Find where the given text appears and provide that cell's center as [X, Y] coordinate. 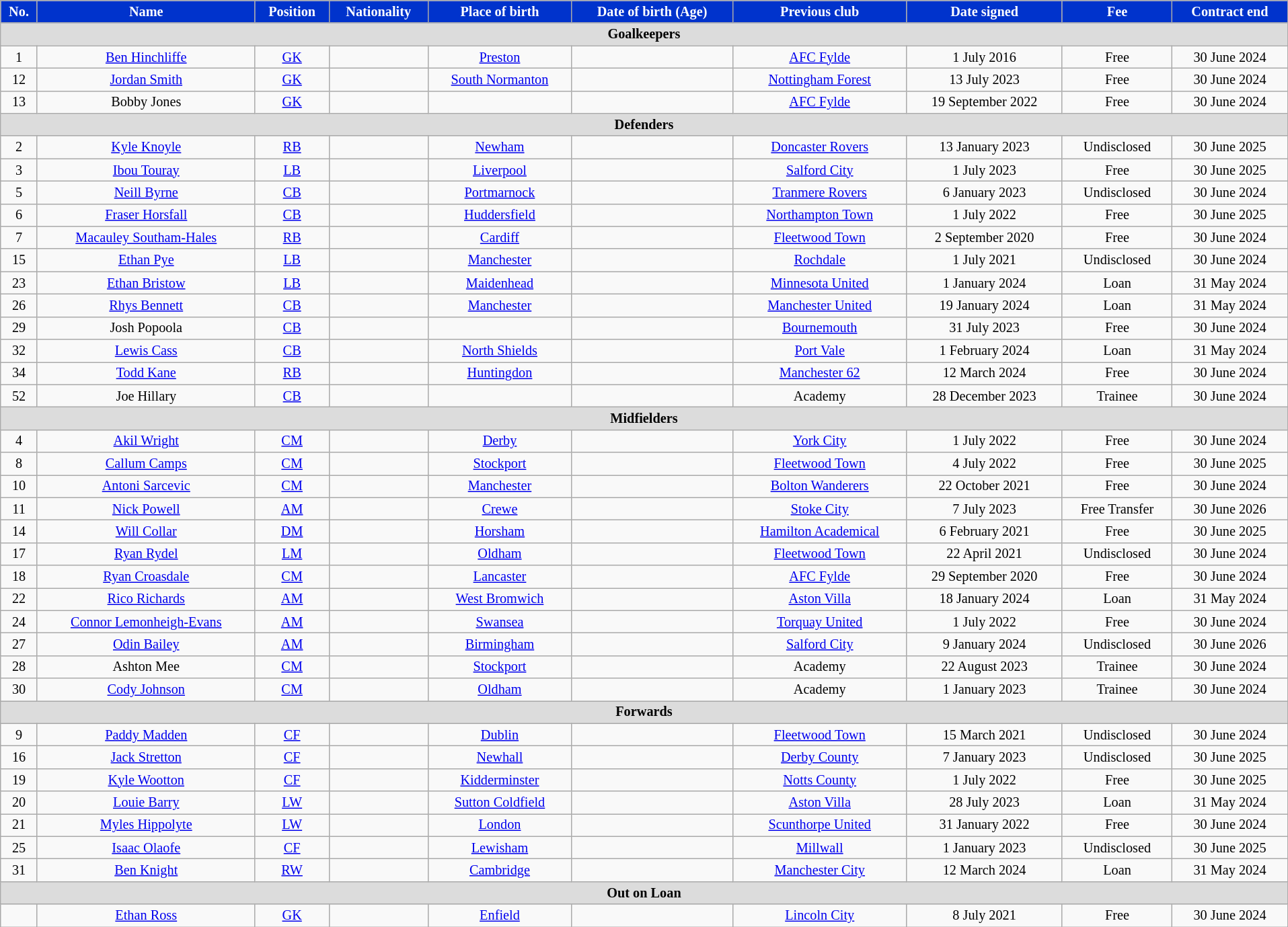
19 [19, 780]
Liverpool [499, 170]
Nottingham Forest [819, 79]
28 [19, 667]
Preston [499, 56]
Fraser Horsfall [146, 215]
17 [19, 554]
13 January 2023 [985, 147]
Ben Hinchliffe [146, 56]
Myles Hippolyte [146, 825]
18 January 2024 [985, 599]
24 [19, 622]
Swansea [499, 622]
6 January 2023 [985, 192]
22 August 2023 [985, 667]
25 [19, 848]
Bournemouth [819, 328]
28 December 2023 [985, 396]
Josh Popoola [146, 328]
Crewe [499, 509]
Manchester 62 [819, 373]
3 [19, 170]
8 [19, 463]
19 January 2024 [985, 305]
Contract end [1229, 11]
Rochdale [819, 260]
34 [19, 373]
Joe Hillary [146, 396]
30 [19, 690]
15 [19, 260]
20 [19, 803]
Bobby Jones [146, 102]
14 [19, 531]
11 [19, 509]
13 [19, 102]
1 January 2024 [985, 283]
Nationality [378, 11]
Lewis Cass [146, 350]
Lewisham [499, 848]
Ethan Ross [146, 916]
Hamilton Academical [819, 531]
2 September 2020 [985, 237]
Name [146, 11]
North Shields [499, 350]
Manchester City [819, 870]
Manchester United [819, 305]
18 [19, 576]
Dublin [499, 735]
Fee [1117, 11]
Position [292, 11]
Northampton Town [819, 215]
Torquay United [819, 622]
Will Collar [146, 531]
Kyle Knoyle [146, 147]
Ryan Croasdale [146, 576]
Macauley Southam-Hales [146, 237]
DM [292, 531]
7 January 2023 [985, 757]
5 [19, 192]
4 [19, 441]
31 July 2023 [985, 328]
Sutton Coldfield [499, 803]
9 January 2024 [985, 644]
Defenders [644, 124]
West Bromwich [499, 599]
Paddy Madden [146, 735]
10 [19, 486]
Jack Stretton [146, 757]
Akil Wright [146, 441]
London [499, 825]
Isaac Olaofe [146, 848]
Cody Johnson [146, 690]
1 July 2016 [985, 56]
16 [19, 757]
Antoni Sarcevic [146, 486]
2 [19, 147]
12 [19, 79]
Free Transfer [1117, 509]
28 July 2023 [985, 803]
Minnesota United [819, 283]
13 July 2023 [985, 79]
Jordan Smith [146, 79]
21 [19, 825]
Huntingdon [499, 373]
Rico Richards [146, 599]
Ben Knight [146, 870]
Lancaster [499, 576]
Midfielders [644, 418]
Cambridge [499, 870]
19 September 2022 [985, 102]
Lincoln City [819, 916]
15 March 2021 [985, 735]
29 [19, 328]
Louie Barry [146, 803]
Notts County [819, 780]
Doncaster Rovers [819, 147]
Ethan Pye [146, 260]
Out on Loan [644, 893]
Goalkeepers [644, 34]
1 [19, 56]
Odin Bailey [146, 644]
Forwards [644, 712]
Previous club [819, 11]
Place of birth [499, 11]
Kyle Wootton [146, 780]
South Normanton [499, 79]
Stoke City [819, 509]
Derby [499, 441]
7 July 2023 [985, 509]
22 April 2021 [985, 554]
Maidenhead [499, 283]
31 January 2022 [985, 825]
8 July 2021 [985, 916]
6 [19, 215]
Connor Lemonheigh-Evans [146, 622]
1 February 2024 [985, 350]
Ibou Touray [146, 170]
Neill Byrne [146, 192]
1 July 2021 [985, 260]
29 September 2020 [985, 576]
Callum Camps [146, 463]
Tranmere Rovers [819, 192]
7 [19, 237]
Ethan Bristow [146, 283]
1 July 2023 [985, 170]
RW [292, 870]
32 [19, 350]
Cardiff [499, 237]
Newham [499, 147]
Horsham [499, 531]
Scunthorpe United [819, 825]
Derby County [819, 757]
Millwall [819, 848]
Enfield [499, 916]
22 October 2021 [985, 486]
22 [19, 599]
Huddersfield [499, 215]
Nick Powell [146, 509]
Date of birth (Age) [652, 11]
27 [19, 644]
Kidderminster [499, 780]
Date signed [985, 11]
Newhall [499, 757]
Ryan Rydel [146, 554]
Bolton Wanderers [819, 486]
52 [19, 396]
6 February 2021 [985, 531]
No. [19, 11]
9 [19, 735]
Port Vale [819, 350]
Todd Kane [146, 373]
York City [819, 441]
31 [19, 870]
4 July 2022 [985, 463]
Ashton Mee [146, 667]
23 [19, 283]
Birmingham [499, 644]
26 [19, 305]
LM [292, 554]
Rhys Bennett [146, 305]
Portmarnock [499, 192]
